Scan for the cell matching the given text and deliver its (X, Y) coordinate at center. 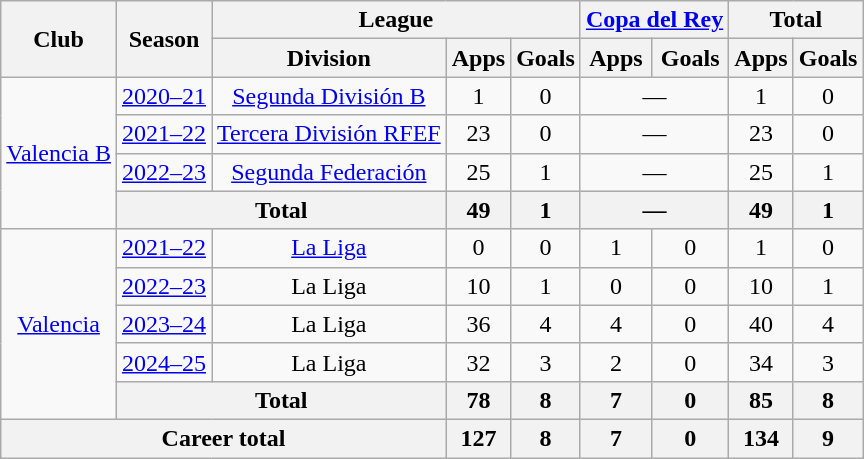
Valencia B (59, 153)
2 (616, 362)
Club (59, 39)
2024–25 (164, 362)
32 (478, 362)
Tercera División RFEF (330, 134)
127 (478, 438)
Segunda División B (330, 96)
League (396, 20)
134 (761, 438)
2020–21 (164, 96)
9 (828, 438)
85 (761, 400)
36 (478, 324)
Valencia (59, 324)
40 (761, 324)
Segunda Federación (330, 172)
2023–24 (164, 324)
Copa del Rey (654, 20)
Career total (224, 438)
Division (330, 58)
78 (478, 400)
34 (761, 362)
Season (164, 39)
